Capture the cell that displays the provided text and extract its (x, y) central coordinate. 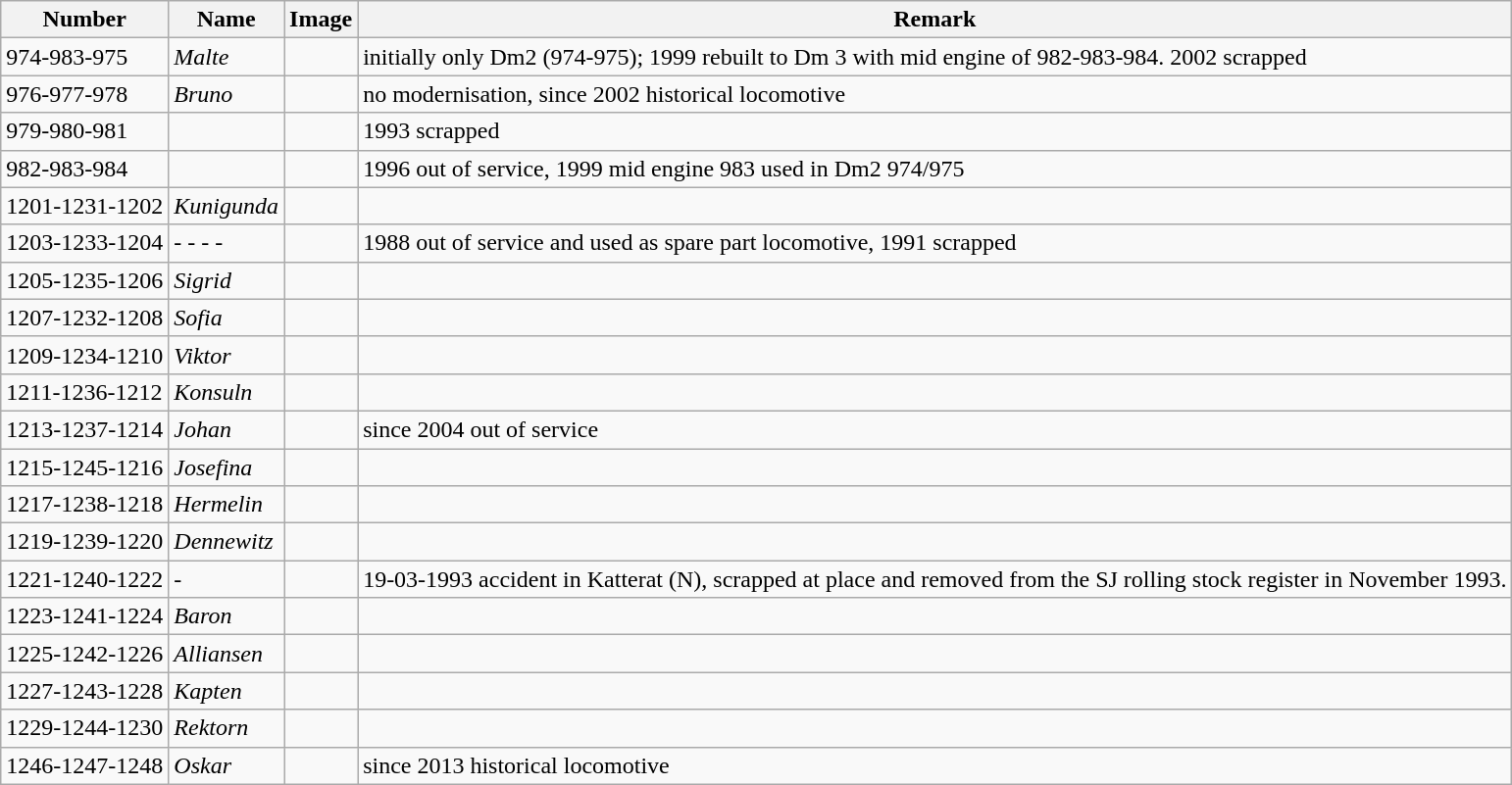
1225-1242-1226 (84, 654)
Rektorn (227, 728)
Konsuln (227, 392)
- - - - (227, 243)
974-983-975 (84, 57)
1215-1245-1216 (84, 467)
Kapten (227, 691)
Number (84, 20)
initially only Dm2 (974-975); 1999 rebuilt to Dm 3 with mid engine of 982-983-984. 2002 scrapped (935, 57)
1993 scrapped (935, 131)
19-03-1993 accident in Katterat (N), scrapped at place and removed from the SJ rolling stock register in November 1993. (935, 579)
Name (227, 20)
Alliansen (227, 654)
976-977-978 (84, 94)
1219-1239-1220 (84, 542)
1227-1243-1228 (84, 691)
1246-1247-1248 (84, 765)
1209-1234-1210 (84, 355)
Johan (227, 429)
Viktor (227, 355)
Image (322, 20)
no modernisation, since 2002 historical locomotive (935, 94)
1223-1241-1224 (84, 616)
Josefina (227, 467)
Sigrid (227, 280)
Malte (227, 57)
Remark (935, 20)
1229-1244-1230 (84, 728)
Dennewitz (227, 542)
1201-1231-1202 (84, 206)
982-983-984 (84, 169)
Kunigunda (227, 206)
1221-1240-1222 (84, 579)
1203-1233-1204 (84, 243)
1217-1238-1218 (84, 505)
979-980-981 (84, 131)
Hermelin (227, 505)
Sofia (227, 318)
since 2004 out of service (935, 429)
Oskar (227, 765)
1213-1237-1214 (84, 429)
1205-1235-1206 (84, 280)
1988 out of service and used as spare part locomotive, 1991 scrapped (935, 243)
since 2013 historical locomotive (935, 765)
Baron (227, 616)
1211-1236-1212 (84, 392)
1207-1232-1208 (84, 318)
1996 out of service, 1999 mid engine 983 used in Dm2 974/975 (935, 169)
Bruno (227, 94)
- (227, 579)
